Determine the (x, y) coordinate at the center of the cell enclosing the given text.  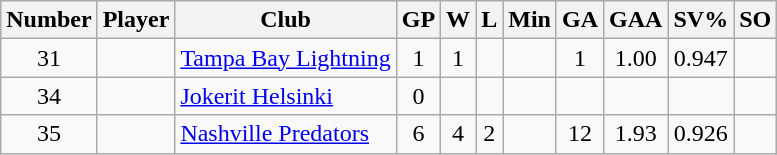
31 (49, 58)
12 (580, 134)
L (490, 20)
1.93 (636, 134)
Player (136, 20)
Tampa Bay Lightning (286, 58)
GA (580, 20)
Jokerit Helsinki (286, 96)
0.926 (701, 134)
SV% (701, 20)
W (458, 20)
Club (286, 20)
Number (49, 20)
35 (49, 134)
Nashville Predators (286, 134)
4 (458, 134)
0.947 (701, 58)
1.00 (636, 58)
6 (418, 134)
34 (49, 96)
0 (418, 96)
SO (756, 20)
GP (418, 20)
2 (490, 134)
GAA (636, 20)
Min (530, 20)
